Provide the [x, y] coordinate of the cell's center where the given text is located.  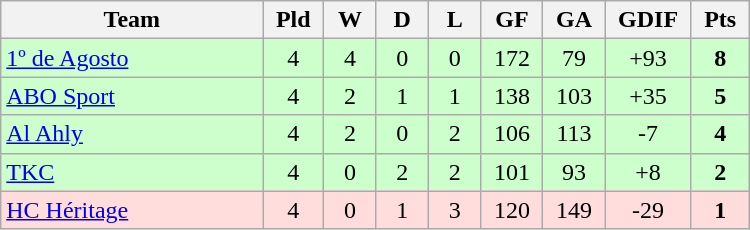
HC Héritage [132, 210]
93 [574, 172]
79 [574, 58]
-29 [648, 210]
ABO Sport [132, 96]
3 [454, 210]
101 [512, 172]
172 [512, 58]
5 [720, 96]
Pts [720, 20]
+35 [648, 96]
149 [574, 210]
113 [574, 134]
1º de Agosto [132, 58]
W [350, 20]
120 [512, 210]
Pld [294, 20]
L [454, 20]
138 [512, 96]
+8 [648, 172]
8 [720, 58]
GF [512, 20]
Team [132, 20]
TKC [132, 172]
106 [512, 134]
+93 [648, 58]
D [402, 20]
GA [574, 20]
Al Ahly [132, 134]
103 [574, 96]
GDIF [648, 20]
-7 [648, 134]
